Find where the given text appears and provide that cell's center as (X, Y) coordinate. 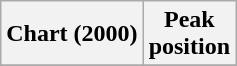
Chart (2000) (72, 34)
Peakposition (189, 34)
